Scan for the cell matching the given text and deliver its [X, Y] coordinate at center. 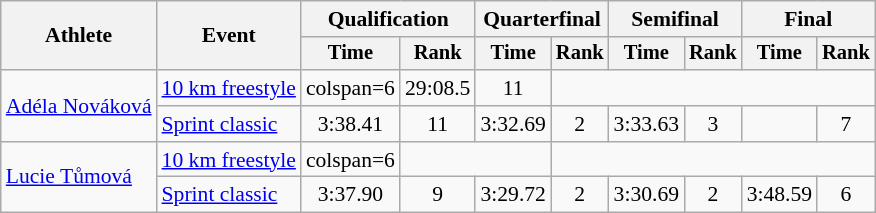
7 [846, 124]
Final [808, 19]
29:08.5 [438, 88]
3:48.59 [780, 195]
Lucie Tůmová [79, 178]
3:38.41 [350, 124]
3:37.90 [350, 195]
9 [438, 195]
6 [846, 195]
3:29.72 [512, 195]
Semifinal [676, 19]
3:30.69 [646, 195]
Qualification [388, 19]
3:33.63 [646, 124]
Adéla Nováková [79, 106]
Event [229, 36]
Athlete [79, 36]
Quarterfinal [542, 19]
3 [713, 124]
3:32.69 [512, 124]
